Detect which cell encompasses the target text, then output its [x, y] center coordinate. 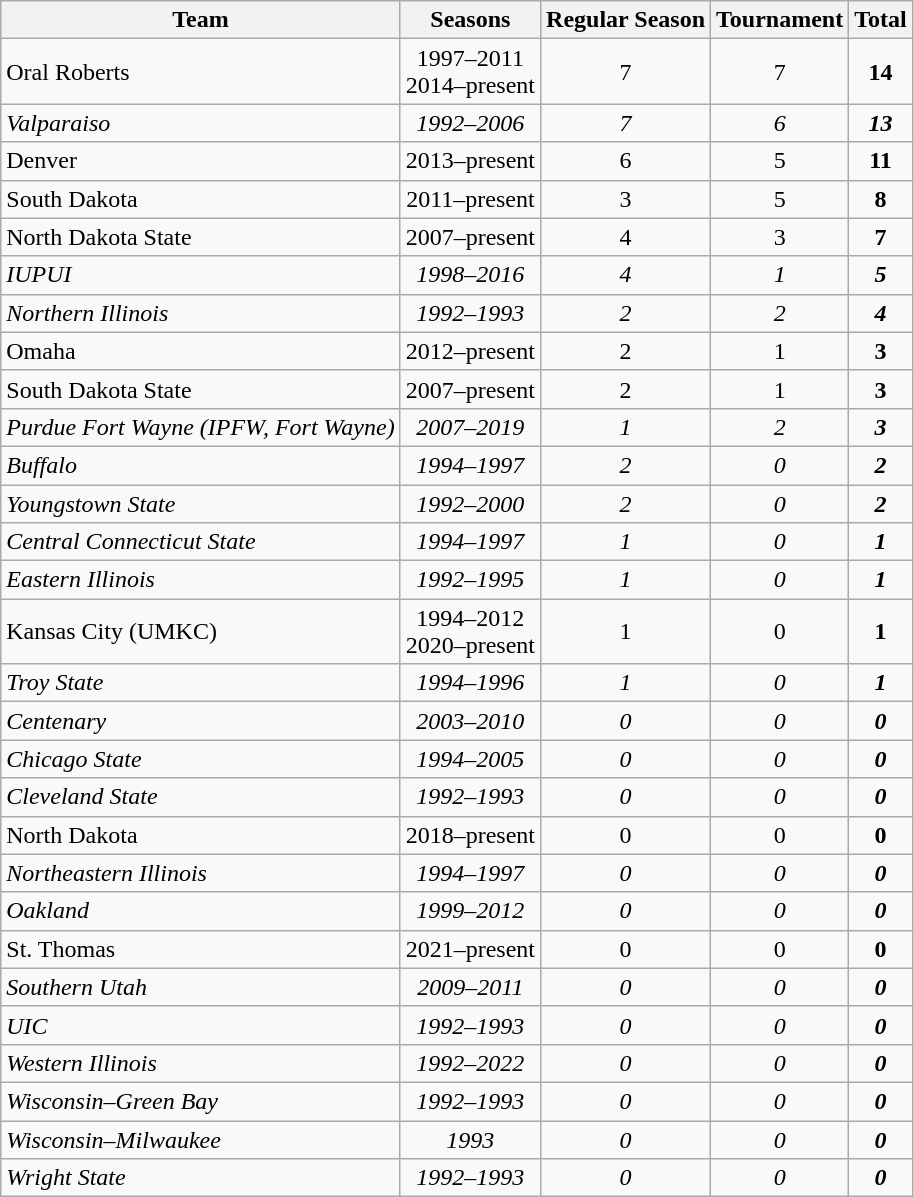
1993 [470, 1139]
Seasons [470, 20]
Denver [200, 161]
Youngstown State [200, 503]
South Dakota [200, 199]
North Dakota State [200, 237]
Tournament [780, 20]
1999–2012 [470, 911]
2003–2010 [470, 721]
Buffalo [200, 465]
1998–2016 [470, 275]
Wisconsin–Milwaukee [200, 1139]
1994–1996 [470, 683]
1994–2005 [470, 759]
Wright State [200, 1178]
2007–2019 [470, 427]
Chicago State [200, 759]
Central Connecticut State [200, 542]
Valparaiso [200, 123]
Eastern Illinois [200, 580]
13 [881, 123]
2018–present [470, 835]
1997–20112014–present [470, 72]
2021–present [470, 949]
Centenary [200, 721]
Omaha [200, 351]
Oral Roberts [200, 72]
2009–2011 [470, 987]
UIC [200, 1025]
14 [881, 72]
North Dakota [200, 835]
2013–present [470, 161]
Purdue Fort Wayne (IPFW, Fort Wayne) [200, 427]
1994–20122020–present [470, 632]
1992–2006 [470, 123]
St. Thomas [200, 949]
Oakland [200, 911]
8 [881, 199]
South Dakota State [200, 389]
Northeastern Illinois [200, 873]
1992–2022 [470, 1063]
Wisconsin–Green Bay [200, 1101]
1992–1995 [470, 580]
1992–2000 [470, 503]
Cleveland State [200, 797]
2012–present [470, 351]
IUPUI [200, 275]
Western Illinois [200, 1063]
Troy State [200, 683]
Northern Illinois [200, 313]
11 [881, 161]
Regular Season [626, 20]
Total [881, 20]
Team [200, 20]
Kansas City (UMKC) [200, 632]
Southern Utah [200, 987]
2011–present [470, 199]
